Identify which cell holds the provided text, then report its (x, y) central coordinate. 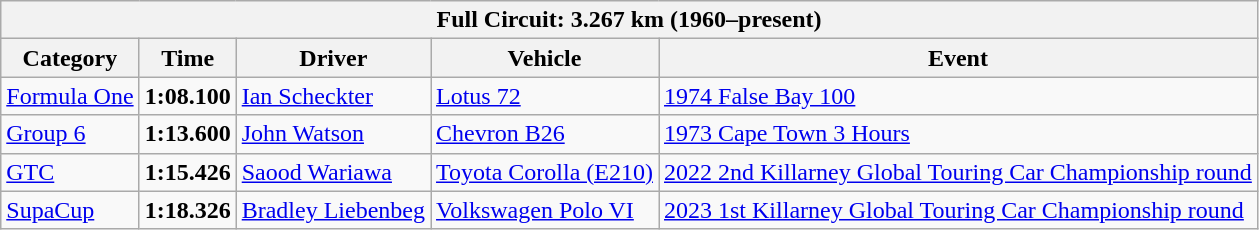
GTC (70, 172)
Volkswagen Polo VI (544, 210)
Toyota Corolla (E210) (544, 172)
Event (958, 58)
Time (188, 58)
1:18.326 (188, 210)
John Watson (333, 134)
Saood Wariawa (333, 172)
Full Circuit: 3.267 km (1960–present) (630, 20)
Chevron B26 (544, 134)
1:15.426 (188, 172)
1:08.100 (188, 96)
Formula One (70, 96)
Category (70, 58)
2023 1st Killarney Global Touring Car Championship round (958, 210)
Driver (333, 58)
Ian Scheckter (333, 96)
1973 Cape Town 3 Hours (958, 134)
1:13.600 (188, 134)
1974 False Bay 100 (958, 96)
SupaCup (70, 210)
2022 2nd Killarney Global Touring Car Championship round (958, 172)
Vehicle (544, 58)
Bradley Liebenbeg (333, 210)
Group 6 (70, 134)
Lotus 72 (544, 96)
